Provide the (X, Y) coordinate of the cell's center where the given text is located.  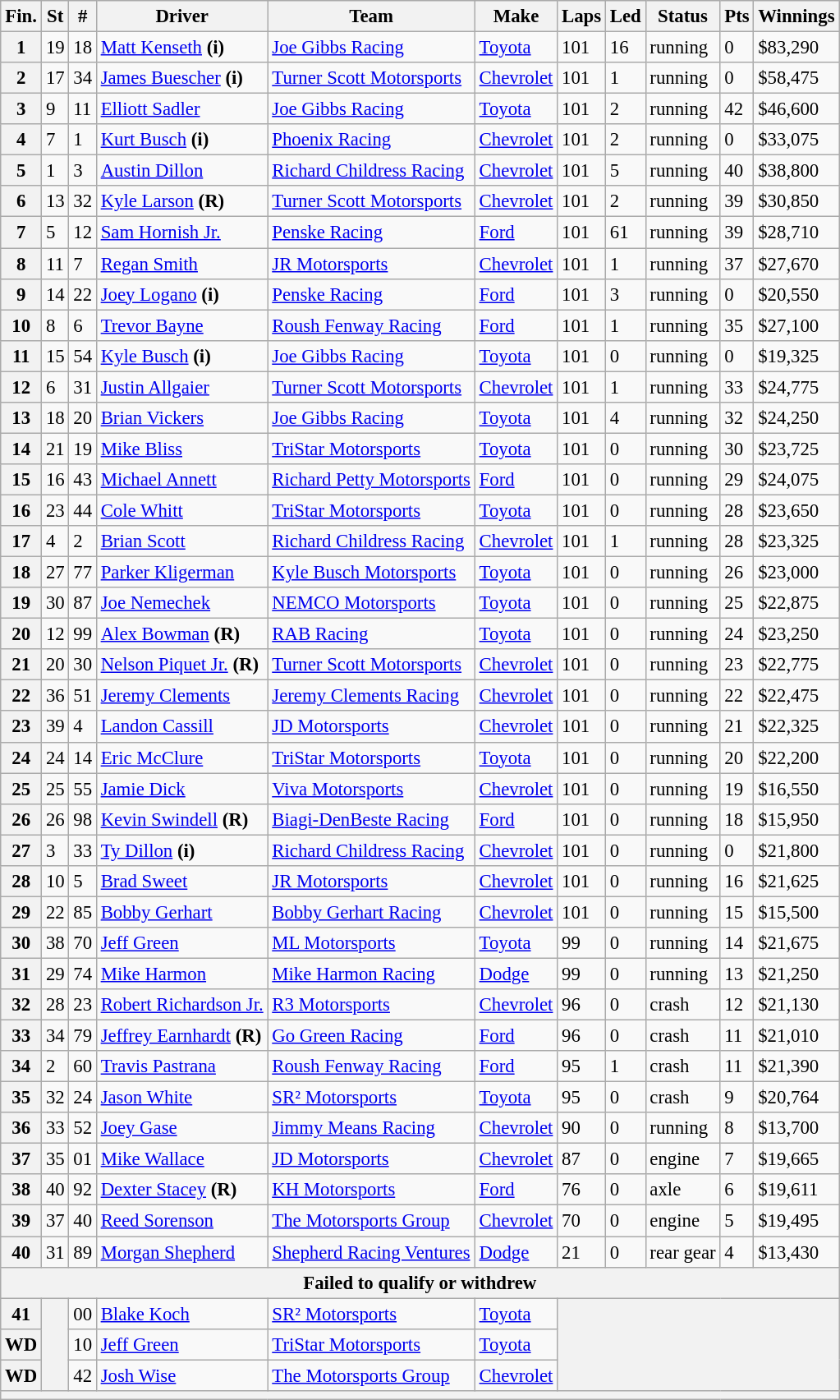
Regan Smith (182, 264)
Mike Harmon (182, 974)
Robert Richardson Jr. (182, 1005)
$27,670 (796, 264)
$58,475 (796, 78)
76 (581, 1190)
$22,325 (796, 727)
Blake Koch (182, 1314)
00 (82, 1314)
44 (82, 510)
Jeffrey Earnhardt (R) (182, 1036)
Cole Whitt (182, 510)
Kyle Busch Motorsports (371, 573)
ML Motorsports (371, 943)
KH Motorsports (371, 1190)
Mike Wallace (182, 1159)
Dexter Stacey (R) (182, 1190)
Bobby Gerhart (182, 912)
Josh Wise (182, 1375)
Alex Bowman (R) (182, 634)
Phoenix Racing (371, 140)
43 (82, 480)
Kurt Busch (i) (182, 140)
Sam Hornish Jr. (182, 233)
# (82, 16)
$15,500 (796, 912)
$21,130 (796, 1005)
$23,325 (796, 541)
Team (371, 16)
$20,764 (796, 1098)
$21,625 (796, 882)
R3 Motorsports (371, 1005)
$20,550 (796, 294)
Viva Motorsports (371, 789)
92 (82, 1190)
01 (82, 1159)
Failed to qualify or withdrew (420, 1283)
$19,611 (796, 1190)
90 (581, 1128)
Jimmy Means Racing (371, 1128)
Matt Kenseth (i) (182, 48)
$16,550 (796, 789)
axle (683, 1190)
$27,100 (796, 325)
Morgan Shepherd (182, 1252)
$28,710 (796, 233)
Driver (182, 16)
$23,000 (796, 573)
Michael Annett (182, 480)
$21,250 (796, 974)
Kyle Larson (R) (182, 201)
Richard Petty Motorsports (371, 480)
$19,495 (796, 1221)
Fin. (21, 16)
89 (82, 1252)
Austin Dillon (182, 171)
Eric McClure (182, 758)
Reed Sorenson (182, 1221)
Nelson Piquet Jr. (R) (182, 665)
$83,290 (796, 48)
Jason White (182, 1098)
$21,390 (796, 1066)
St (56, 16)
85 (82, 912)
51 (82, 696)
Kyle Busch (i) (182, 356)
Joey Gase (182, 1128)
Brian Vickers (182, 418)
55 (82, 789)
$19,325 (796, 356)
Laps (581, 16)
Led (626, 16)
$13,430 (796, 1252)
77 (82, 573)
rear gear (683, 1252)
Jeremy Clements Racing (371, 696)
$23,725 (796, 449)
Status (683, 16)
74 (82, 974)
54 (82, 356)
Go Green Racing (371, 1036)
Biagi-DenBeste Racing (371, 819)
$22,200 (796, 758)
$38,800 (796, 171)
Travis Pastrana (182, 1066)
Landon Cassill (182, 727)
Jamie Dick (182, 789)
$23,650 (796, 510)
$23,250 (796, 634)
$21,675 (796, 943)
Mike Harmon Racing (371, 974)
$13,700 (796, 1128)
61 (626, 233)
79 (82, 1036)
60 (82, 1066)
Brian Scott (182, 541)
Winnings (796, 16)
RAB Racing (371, 634)
$19,665 (796, 1159)
Brad Sweet (182, 882)
$24,250 (796, 418)
$46,600 (796, 109)
Mike Bliss (182, 449)
98 (82, 819)
Ty Dillon (i) (182, 850)
Shepherd Racing Ventures (371, 1252)
$22,875 (796, 603)
Elliott Sadler (182, 109)
Bobby Gerhart Racing (371, 912)
Make (516, 16)
$30,850 (796, 201)
$21,010 (796, 1036)
Pts (737, 16)
$22,775 (796, 665)
Joe Nemechek (182, 603)
$21,800 (796, 850)
52 (82, 1128)
NEMCO Motorsports (371, 603)
$24,775 (796, 387)
James Buescher (i) (182, 78)
Joey Logano (i) (182, 294)
Kevin Swindell (R) (182, 819)
Parker Kligerman (182, 573)
$15,950 (796, 819)
$33,075 (796, 140)
Justin Allgaier (182, 387)
$24,075 (796, 480)
$22,475 (796, 696)
Jeremy Clements (182, 696)
41 (21, 1314)
Trevor Bayne (182, 325)
